Extract the (X, Y) coordinate from the center of the cell holding the provided text.  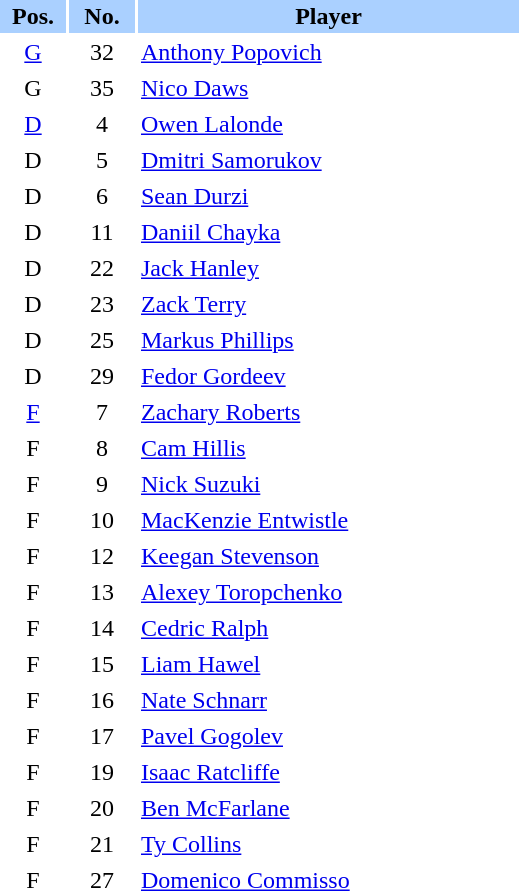
Anthony Popovich (328, 52)
17 (102, 736)
Daniil Chayka (328, 232)
35 (102, 88)
Owen Lalonde (328, 124)
Zack Terry (328, 304)
15 (102, 664)
9 (102, 484)
Nate Schnarr (328, 700)
Ty Collins (328, 844)
25 (102, 340)
23 (102, 304)
32 (102, 52)
8 (102, 448)
29 (102, 376)
21 (102, 844)
Dmitri Samorukov (328, 160)
Keegan Stevenson (328, 556)
Isaac Ratcliffe (328, 772)
Cam Hillis (328, 448)
Pavel Gogolev (328, 736)
20 (102, 808)
Nico Daws (328, 88)
16 (102, 700)
5 (102, 160)
Fedor Gordeev (328, 376)
Zachary Roberts (328, 412)
Pos. (33, 16)
13 (102, 592)
MacKenzie Entwistle (328, 520)
7 (102, 412)
Markus Phillips (328, 340)
12 (102, 556)
Nick Suzuki (328, 484)
No. (102, 16)
6 (102, 196)
Sean Durzi (328, 196)
Ben McFarlane (328, 808)
Cedric Ralph (328, 628)
Jack Hanley (328, 268)
22 (102, 268)
4 (102, 124)
14 (102, 628)
19 (102, 772)
Alexey Toropchenko (328, 592)
11 (102, 232)
10 (102, 520)
Player (328, 16)
Liam Hawel (328, 664)
